Find where the given text appears and provide that cell's center as (x, y) coordinate. 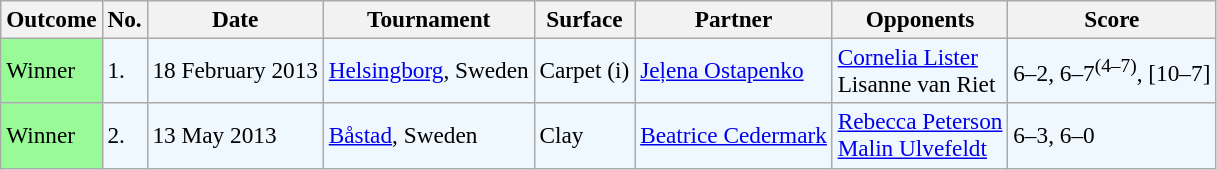
Cornelia Lister Lisanne van Riet (920, 70)
No. (124, 19)
Tournament (428, 19)
Score (1112, 19)
Jeļena Ostapenko (734, 70)
Helsingborg, Sweden (428, 70)
Opponents (920, 19)
6–3, 6–0 (1112, 136)
Surface (584, 19)
Båstad, Sweden (428, 136)
Beatrice Cedermark (734, 136)
Rebecca Peterson Malin Ulvefeldt (920, 136)
13 May 2013 (235, 136)
1. (124, 70)
Partner (734, 19)
6–2, 6–7(4–7), [10–7] (1112, 70)
2. (124, 136)
Carpet (i) (584, 70)
Date (235, 19)
Clay (584, 136)
18 February 2013 (235, 70)
Outcome (52, 19)
